Pinpoint the cell where the given text exists, returning its (X, Y) midpoint coordinate. 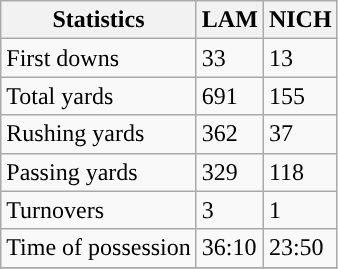
Passing yards (99, 172)
LAM (230, 20)
NICH (300, 20)
118 (300, 172)
33 (230, 58)
3 (230, 210)
155 (300, 96)
Time of possession (99, 248)
Turnovers (99, 210)
362 (230, 134)
329 (230, 172)
37 (300, 134)
691 (230, 96)
23:50 (300, 248)
13 (300, 58)
1 (300, 210)
First downs (99, 58)
Total yards (99, 96)
36:10 (230, 248)
Statistics (99, 20)
Rushing yards (99, 134)
